For the text-containing cell, return its midpoint in (x, y) coordinate format. 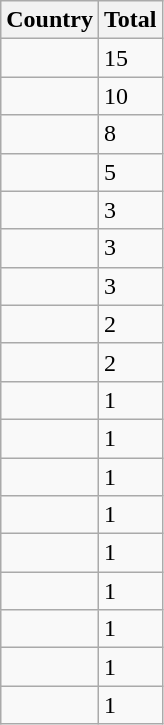
15 (130, 58)
10 (130, 96)
Total (130, 20)
Country (50, 20)
5 (130, 172)
8 (130, 134)
